Capture the cell that displays the provided text and extract its (x, y) central coordinate. 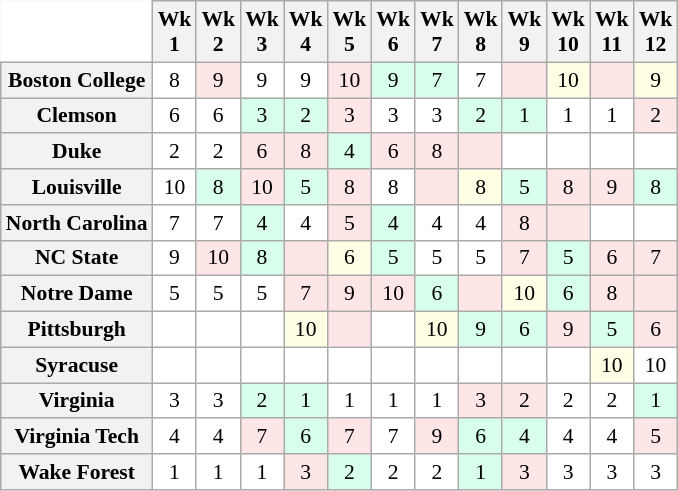
Notre Dame (77, 294)
Wk3 (262, 32)
Virginia (77, 401)
Duke (77, 152)
Wk7 (437, 32)
Pittsburgh (77, 330)
Wk9 (524, 32)
North Carolina (77, 223)
Wk8 (481, 32)
Wk2 (218, 32)
Wk10 (568, 32)
Wk4 (306, 32)
Wk5 (350, 32)
Wake Forest (77, 472)
Wk11 (612, 32)
Virginia Tech (77, 437)
NC State (77, 258)
Wk12 (656, 32)
Wk6 (393, 32)
Wk 1 (175, 32)
Syracuse (77, 365)
Boston College (77, 80)
Louisville (77, 187)
Clemson (77, 116)
